Capture the cell that displays the provided text and extract its [X, Y] central coordinate. 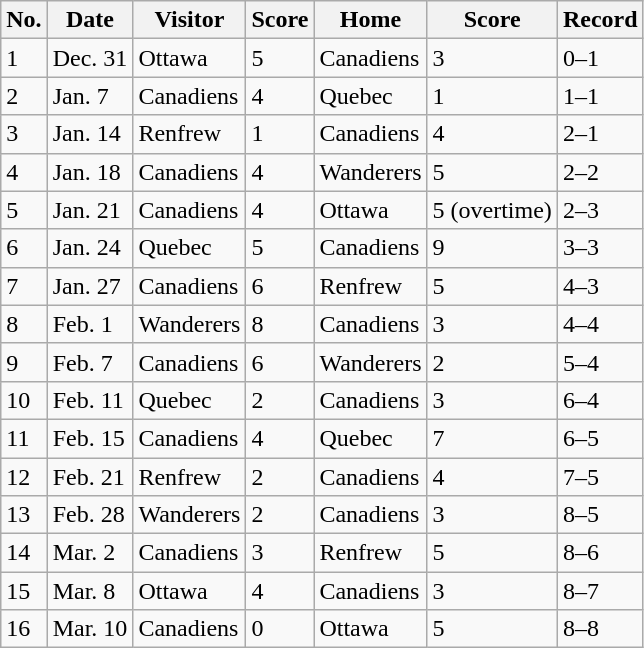
Visitor [190, 20]
8–6 [600, 553]
Mar. 10 [90, 629]
2–1 [600, 134]
6–5 [600, 438]
11 [24, 438]
Mar. 8 [90, 591]
Jan. 21 [90, 210]
Feb. 15 [90, 438]
Jan. 24 [90, 248]
Feb. 1 [90, 324]
2–2 [600, 172]
Jan. 27 [90, 286]
16 [24, 629]
Jan. 18 [90, 172]
Mar. 2 [90, 553]
8–7 [600, 591]
Home [370, 20]
Jan. 7 [90, 96]
0 [280, 629]
4–3 [600, 286]
8–5 [600, 515]
13 [24, 515]
1–1 [600, 96]
2–3 [600, 210]
Feb. 11 [90, 400]
10 [24, 400]
Feb. 21 [90, 477]
5–4 [600, 362]
7–5 [600, 477]
Feb. 28 [90, 515]
14 [24, 553]
Feb. 7 [90, 362]
6–4 [600, 400]
5 (overtime) [492, 210]
Dec. 31 [90, 58]
No. [24, 20]
12 [24, 477]
Date [90, 20]
4–4 [600, 324]
3–3 [600, 248]
15 [24, 591]
8–8 [600, 629]
Record [600, 20]
Jan. 14 [90, 134]
0–1 [600, 58]
